Return the (X, Y) coordinate for the center point of the cell that contains the specified text.  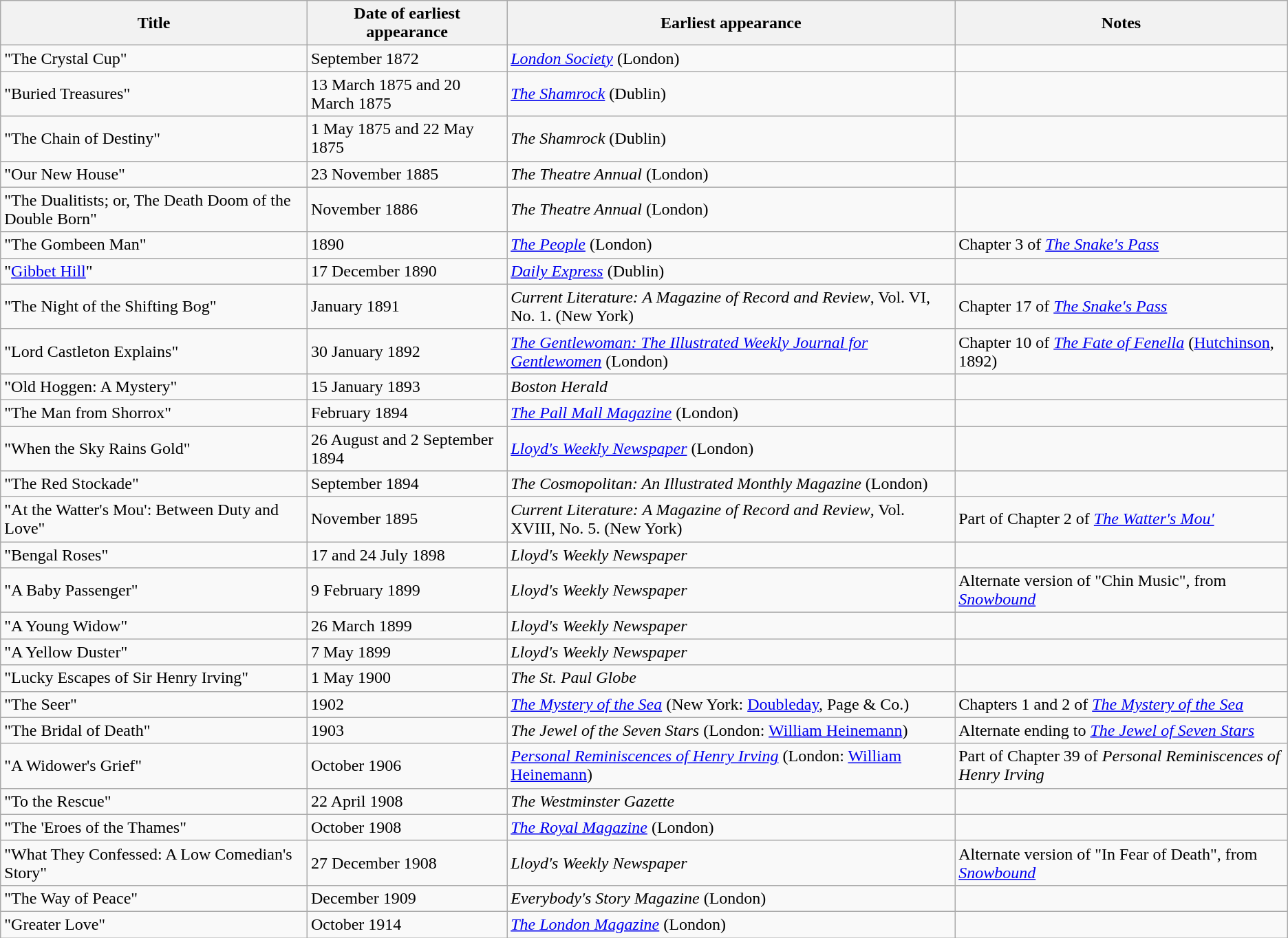
October 1908 (407, 827)
"A Yellow Duster" (154, 652)
"The Bridal of Death" (154, 730)
"Buried Treasures" (154, 94)
"Our New House" (154, 174)
26 March 1899 (407, 626)
Chapter 17 of The Snake's Pass (1121, 307)
October 1914 (407, 924)
1902 (407, 704)
"Greater Love" (154, 924)
"What They Confessed: A Low Comedian's Story" (154, 862)
The St. Paul Globe (731, 678)
December 1909 (407, 898)
17 December 1890 (407, 271)
30 January 1892 (407, 351)
September 1894 (407, 484)
"The Red Stockade" (154, 484)
"A Young Widow" (154, 626)
1 May 1875 and 22 May 1875 (407, 139)
"The Dualitists; or, The Death Doom of the Double Born" (154, 209)
"The Way of Peace" (154, 898)
"The Seer" (154, 704)
17 and 24 July 1898 (407, 555)
9 February 1899 (407, 590)
"The Man from Shorrox" (154, 413)
November 1886 (407, 209)
"The Chain of Destiny" (154, 139)
The Royal Magazine (London) (731, 827)
October 1906 (407, 766)
7 May 1899 (407, 652)
Part of Chapter 2 of The Watter's Mou' (1121, 520)
November 1895 (407, 520)
September 1872 (407, 58)
"Old Hoggen: A Mystery" (154, 386)
1 May 1900 (407, 678)
Chapter 10 of The Fate of Fenella (Hutchinson, 1892) (1121, 351)
22 April 1908 (407, 801)
"Bengal Roses" (154, 555)
"Lucky Escapes of Sir Henry Irving" (154, 678)
Current Literature: A Magazine of Record and Review, Vol. XVIII, No. 5. (New York) (731, 520)
The Westminster Gazette (731, 801)
London Society (London) (731, 58)
February 1894 (407, 413)
Chapters 1 and 2 of The Mystery of the Sea (1121, 704)
"Lord Castleton Explains" (154, 351)
Part of Chapter 39 of Personal Reminiscences of Henry Irving (1121, 766)
Daily Express (Dublin) (731, 271)
Everybody's Story Magazine (London) (731, 898)
"The Crystal Cup" (154, 58)
"The Night of the Shifting Bog" (154, 307)
Alternate ending to The Jewel of Seven Stars (1121, 730)
January 1891 (407, 307)
13 March 1875 and 20 March 1875 (407, 94)
The Mystery of the Sea (New York: Doubleday, Page & Co.) (731, 704)
Earliest appearance (731, 23)
Notes (1121, 23)
"A Widower's Grief" (154, 766)
1890 (407, 245)
23 November 1885 (407, 174)
The Pall Mall Magazine (London) (731, 413)
Lloyd's Weekly Newspaper (London) (731, 448)
"When the Sky Rains Gold" (154, 448)
"At the Watter's Mou': Between Duty and Love" (154, 520)
Alternate version of "In Fear of Death", from Snowbound (1121, 862)
The Cosmopolitan: An Illustrated Monthly Magazine (London) (731, 484)
Boston Herald (731, 386)
Alternate version of "Chin Music", from Snowbound (1121, 590)
The Gentlewoman: The Illustrated Weekly Journal for Gentlewomen (London) (731, 351)
15 January 1893 (407, 386)
26 August and 2 September 1894 (407, 448)
The People (London) (731, 245)
Date of earliest appearance (407, 23)
Title (154, 23)
"Gibbet Hill" (154, 271)
Current Literature: A Magazine of Record and Review, Vol. VI, No. 1. (New York) (731, 307)
"To the Rescue" (154, 801)
"The Gombeen Man" (154, 245)
The London Magazine (London) (731, 924)
27 December 1908 (407, 862)
Personal Reminiscences of Henry Irving (London: William Heinemann) (731, 766)
Chapter 3 of The Snake's Pass (1121, 245)
1903 (407, 730)
"The 'Eroes of the Thames" (154, 827)
The Jewel of the Seven Stars (London: William Heinemann) (731, 730)
"A Baby Passenger" (154, 590)
